For the text-containing cell, return its midpoint in (X, Y) coordinate format. 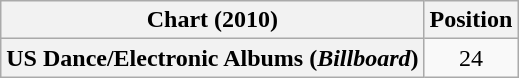
24 (471, 58)
US Dance/Electronic Albums (Billboard) (212, 58)
Position (471, 20)
Chart (2010) (212, 20)
